Scan for the cell matching the given text and deliver its [X, Y] coordinate at center. 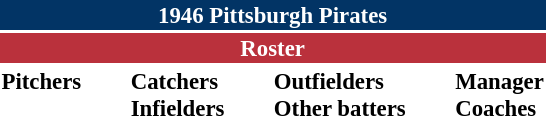
1946 Pittsburgh Pirates [272, 15]
Roster [272, 48]
